Detect which cell encompasses the target text, then output its (X, Y) center coordinate. 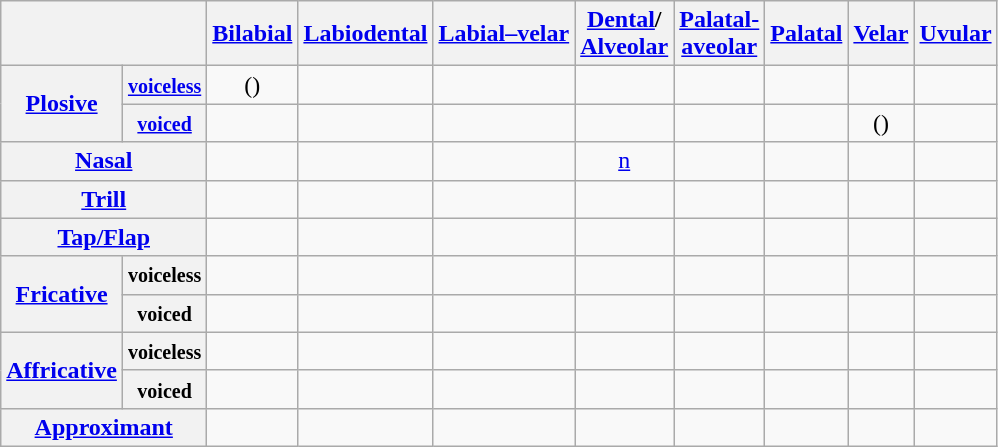
Uvular (956, 34)
Dental/Alveolar (624, 34)
Approximant (104, 427)
Labiodental (366, 34)
Tap/Flap (104, 237)
Trill (104, 199)
n (624, 161)
Bilabial (252, 34)
Labial–velar (504, 34)
Velar (881, 34)
Affricative (62, 370)
Fricative (62, 294)
Palatal-aveolar (720, 34)
Plosive (62, 104)
Palatal (806, 34)
Nasal (104, 161)
